Find where the given text appears and provide that cell's center as [X, Y] coordinate. 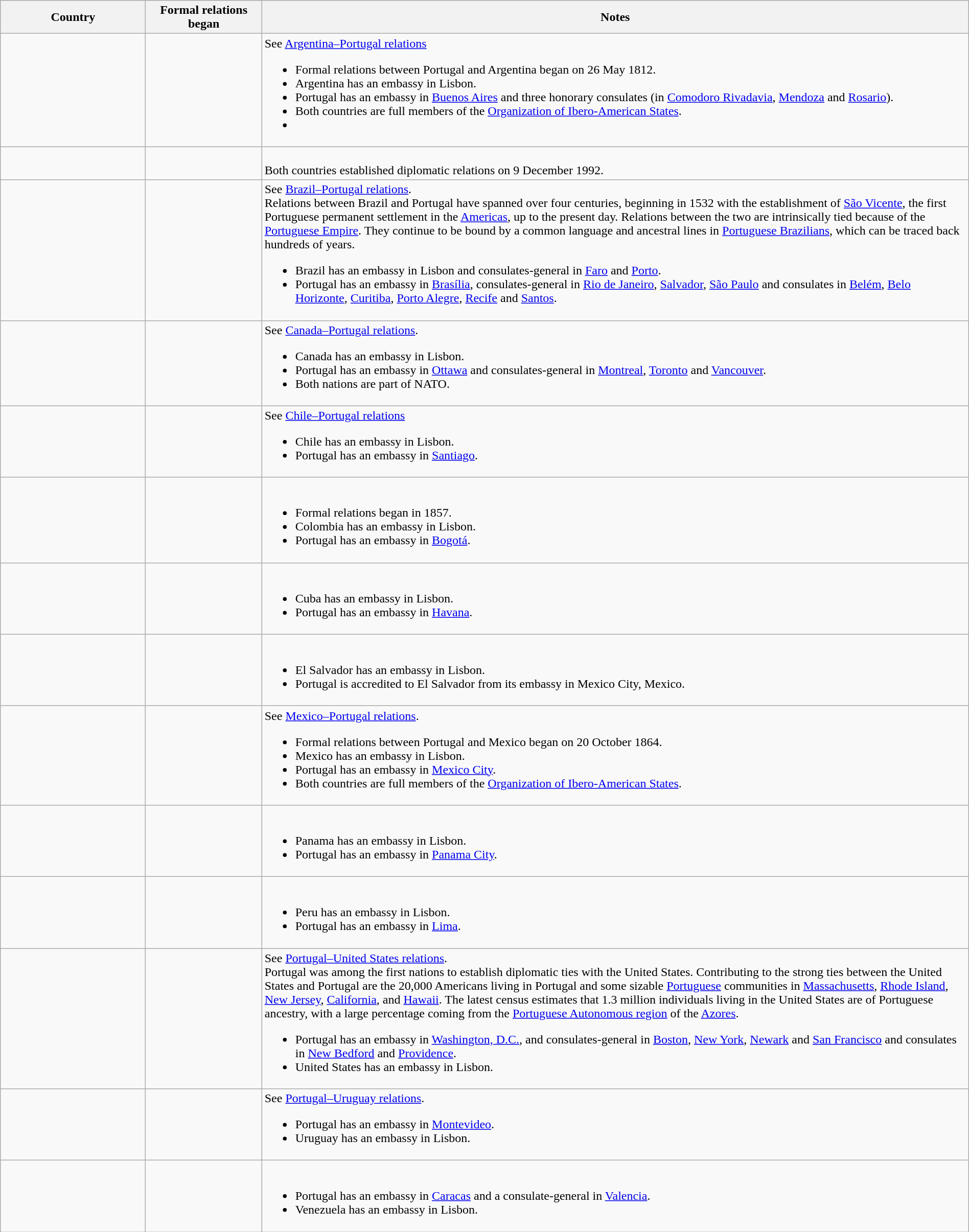
Cuba has an embassy in Lisbon.Portugal has an embassy in Havana. [615, 598]
Formal relations began in 1857.Colombia has an embassy in Lisbon.Portugal has an embassy in Bogotá. [615, 520]
See Chile–Portugal relationsChile has an embassy in Lisbon.Portugal has an embassy in Santiago. [615, 441]
Both countries established diplomatic relations on 9 December 1992. [615, 164]
Country [73, 17]
Peru has an embassy in Lisbon.Portugal has an embassy in Lima. [615, 912]
Portugal has an embassy in Caracas and a consulate-general in Valencia.Venezuela has an embassy in Lisbon. [615, 1196]
Formal relations began [203, 17]
Notes [615, 17]
Panama has an embassy in Lisbon.Portugal has an embassy in Panama City. [615, 841]
El Salvador has an embassy in Lisbon.Portugal is accredited to El Salvador from its embassy in Mexico City, Mexico. [615, 670]
See Portugal–Uruguay relations.Portugal has an embassy in Montevideo.Uruguay has an embassy in Lisbon. [615, 1125]
